For the text-containing cell, return its midpoint in [x, y] coordinate format. 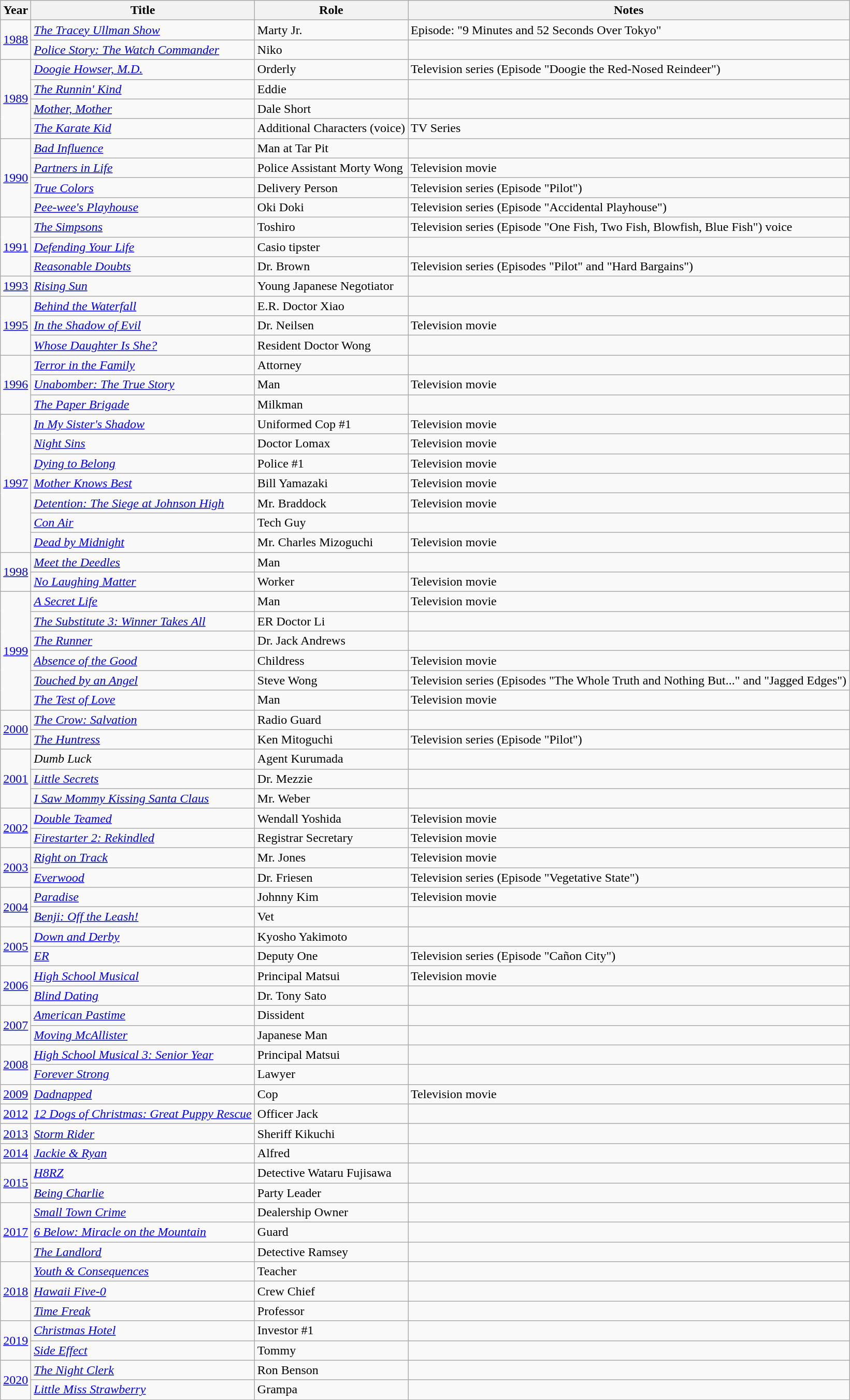
Uniformed Cop #1 [331, 424]
Television series (Episode "Doogie the Red-Nosed Reindeer") [629, 69]
Reasonable Doubts [143, 267]
Role [331, 10]
The Simpsons [143, 227]
Additional Characters (voice) [331, 128]
1991 [16, 246]
Young Japanese Negotiator [331, 286]
Marty Jr. [331, 30]
Being Charlie [143, 1192]
Attorney [331, 365]
Jackie & Ryan [143, 1153]
Casio tipster [331, 247]
Christmas Hotel [143, 1331]
1988 [16, 40]
The Runnin' Kind [143, 89]
Television series (Episode "One Fish, Two Fish, Blowfish, Blue Fish") voice [629, 227]
The Runner [143, 641]
TV Series [629, 128]
Night Sins [143, 444]
2007 [16, 1025]
High School Musical 3: Senior Year [143, 1055]
Cop [331, 1094]
In My Sister's Shadow [143, 424]
2005 [16, 946]
1995 [16, 326]
Touched by an Angel [143, 680]
Alfred [331, 1153]
Delivery Person [331, 187]
2009 [16, 1094]
Hawaii Five-0 [143, 1291]
ER [143, 956]
A Secret Life [143, 602]
Mother Knows Best [143, 483]
Firestarter 2: Rekindled [143, 838]
2004 [16, 907]
The Paper Brigade [143, 404]
Professor [331, 1311]
2008 [16, 1064]
The Huntress [143, 739]
Deputy One [331, 956]
Detective Wataru Fujisawa [331, 1173]
6 Below: Miracle on the Mountain [143, 1232]
2015 [16, 1183]
Doctor Lomax [331, 444]
Radio Guard [331, 720]
I Saw Mommy Kissing Santa Claus [143, 798]
Episode: "9 Minutes and 52 Seconds Over Tokyo" [629, 30]
Police Assistant Morty Wong [331, 168]
Dissident [331, 1015]
Dr. Neilsen [331, 326]
High School Musical [143, 976]
The Substitute 3: Winner Takes All [143, 621]
Behind the Waterfall [143, 306]
Eddie [331, 89]
Guard [331, 1232]
Dr. Friesen [331, 878]
Japanese Man [331, 1035]
2013 [16, 1133]
Absence of the Good [143, 661]
2001 [16, 779]
Ron Benson [331, 1370]
1996 [16, 385]
Little Secrets [143, 779]
Party Leader [331, 1192]
Detective Ramsey [331, 1252]
Forever Strong [143, 1074]
Dead by Midnight [143, 542]
True Colors [143, 187]
Terror in the Family [143, 365]
1990 [16, 178]
Police Story: The Watch Commander [143, 50]
2017 [16, 1232]
Resident Doctor Wong [331, 345]
Pee-wee's Playhouse [143, 207]
Storm Rider [143, 1133]
No Laughing Matter [143, 582]
Grampa [331, 1390]
Mr. Jones [331, 857]
The Night Clerk [143, 1370]
Toshiro [331, 227]
Dr. Tony Sato [331, 996]
Mother, Mother [143, 109]
Childress [331, 661]
Steve Wong [331, 680]
ER Doctor Li [331, 621]
12 Dogs of Christmas: Great Puppy Rescue [143, 1114]
Moving McAllister [143, 1035]
2014 [16, 1153]
Police #1 [331, 463]
Registrar Secretary [331, 838]
The Crow: Salvation [143, 720]
2018 [16, 1291]
Television series (Episodes "The Whole Truth and Nothing But..." and "Jagged Edges") [629, 680]
Rising Sun [143, 286]
E.R. Doctor Xiao [331, 306]
Dr. Jack Andrews [331, 641]
Youth & Consequences [143, 1272]
In the Shadow of Evil [143, 326]
2019 [16, 1340]
The Test of Love [143, 700]
2000 [16, 730]
Television series (Episode "Accidental Playhouse") [629, 207]
Double Teamed [143, 818]
2020 [16, 1380]
Bill Yamazaki [331, 483]
Investor #1 [331, 1331]
Teacher [331, 1272]
Tech Guy [331, 522]
Crew Chief [331, 1291]
Dumb Luck [143, 759]
Agent Kurumada [331, 759]
Mr. Weber [331, 798]
Niko [331, 50]
Wendall Yoshida [331, 818]
Mr. Braddock [331, 503]
Doogie Howser, M.D. [143, 69]
Side Effect [143, 1350]
2003 [16, 867]
Milkman [331, 404]
Right on Track [143, 857]
Title [143, 10]
Dealership Owner [331, 1213]
Year [16, 10]
2002 [16, 828]
1999 [16, 651]
H8RZ [143, 1173]
American Pastime [143, 1015]
Blind Dating [143, 996]
Oki Doki [331, 207]
Bad Influence [143, 148]
Television series (Episode "Vegetative State") [629, 878]
Benji: Off the Leash! [143, 917]
Unabomber: The True Story [143, 385]
Man at Tar Pit [331, 148]
Mr. Charles Mizoguchi [331, 542]
1993 [16, 286]
Everwood [143, 878]
1998 [16, 572]
Orderly [331, 69]
Down and Derby [143, 937]
The Karate Kid [143, 128]
1997 [16, 483]
2006 [16, 986]
Dale Short [331, 109]
Johnny Kim [331, 897]
Dadnapped [143, 1094]
Sheriff Kikuchi [331, 1133]
Con Air [143, 522]
Notes [629, 10]
Little Miss Strawberry [143, 1390]
Time Freak [143, 1311]
Whose Daughter Is She? [143, 345]
Detention: The Siege at Johnson High [143, 503]
Dr. Brown [331, 267]
Television series (Episodes "Pilot" and "Hard Bargains") [629, 267]
Television series (Episode "Cañon City") [629, 956]
Lawyer [331, 1074]
Tommy [331, 1350]
Paradise [143, 897]
Dr. Mezzie [331, 779]
Officer Jack [331, 1114]
Ken Mitoguchi [331, 739]
2012 [16, 1114]
The Landlord [143, 1252]
Meet the Deedles [143, 562]
Kyosho Yakimoto [331, 937]
Vet [331, 917]
Dying to Belong [143, 463]
Partners in Life [143, 168]
Defending Your Life [143, 247]
1989 [16, 99]
The Tracey Ullman Show [143, 30]
Small Town Crime [143, 1213]
Worker [331, 582]
